Output the (x, y) coordinate of the center of the cell containing the given text.  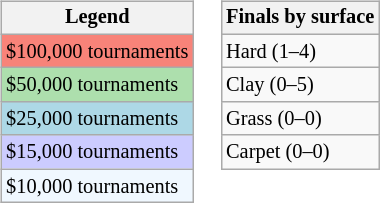
Hard (1–4) (300, 51)
$10,000 tournaments (97, 186)
Legend (97, 18)
$15,000 tournaments (97, 152)
$25,000 tournaments (97, 119)
$100,000 tournaments (97, 51)
Carpet (0–0) (300, 152)
Grass (0–0) (300, 119)
$50,000 tournaments (97, 85)
Finals by surface (300, 18)
Clay (0–5) (300, 85)
